Return the [X, Y] coordinate for the center point of the cell that contains the specified text.  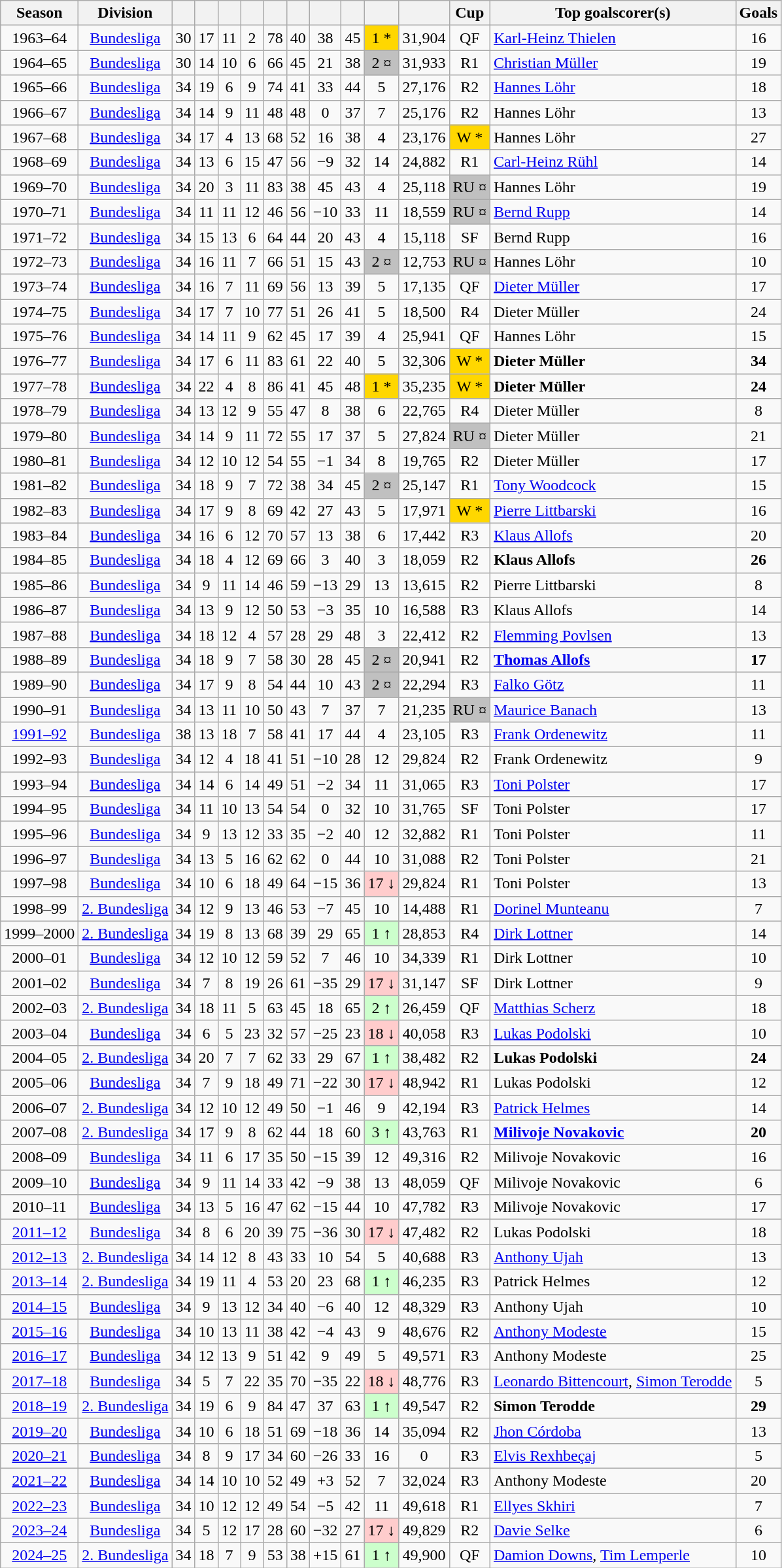
2014–15 [39, 1307]
1983–84 [39, 535]
1991–92 [39, 735]
Cup [469, 13]
1971–72 [39, 237]
1964–65 [39, 63]
Damion Downs, Tim Lemperle [613, 1556]
22,765 [424, 411]
31,088 [424, 859]
24,882 [424, 162]
Leonardo Bittencourt, Simon Terodde [613, 1381]
2023–24 [39, 1531]
35,094 [424, 1431]
Jhon Córdoba [613, 1431]
35,235 [424, 386]
Season [39, 13]
71 [298, 1082]
18,500 [424, 312]
1967–68 [39, 137]
17,442 [424, 535]
1978–79 [39, 411]
49,829 [424, 1531]
18,559 [424, 212]
Flemming Povlsen [613, 635]
48,676 [424, 1331]
2009–10 [39, 1182]
2004–05 [39, 1058]
2007–08 [39, 1133]
1998–99 [39, 909]
26,459 [424, 1008]
21,235 [424, 709]
Karl-Heinz Thielen [613, 38]
2017–18 [39, 1381]
32,306 [424, 361]
31,147 [424, 983]
43,763 [424, 1133]
2010–11 [39, 1207]
1985–86 [39, 585]
12,753 [424, 261]
2003–04 [39, 1033]
2020–21 [39, 1456]
1977–78 [39, 386]
23,105 [424, 735]
1966–67 [39, 112]
47,482 [424, 1232]
14,488 [424, 909]
1990–91 [39, 709]
1994–95 [39, 809]
48,329 [424, 1307]
25,176 [424, 112]
1970–71 [39, 212]
1979–80 [39, 436]
1980–81 [39, 461]
Top goalscorer(s) [613, 13]
20,941 [424, 659]
18,059 [424, 560]
22,294 [424, 684]
−6 [326, 1307]
31,765 [424, 809]
22,412 [424, 635]
48,776 [424, 1381]
2021–22 [39, 1480]
−36 [326, 1232]
2011–12 [39, 1232]
48,059 [424, 1182]
75 [298, 1232]
1999–2000 [39, 933]
1996–97 [39, 859]
49,547 [424, 1406]
1976–77 [39, 361]
Simon Terodde [613, 1406]
+3 [326, 1480]
−32 [326, 1531]
Davie Selke [613, 1531]
25,118 [424, 187]
−4 [326, 1331]
1965–66 [39, 88]
32,882 [424, 834]
49,316 [424, 1158]
28,853 [424, 933]
Matthias Scherz [613, 1008]
42,194 [424, 1108]
49,618 [424, 1505]
27,824 [424, 436]
2013–14 [39, 1282]
15,118 [424, 237]
74 [275, 88]
77 [275, 312]
1986–87 [39, 610]
40,058 [424, 1033]
Division [126, 13]
2019–20 [39, 1431]
Christian Müller [613, 63]
Maurice Banach [613, 709]
1963–64 [39, 38]
86 [275, 386]
1969–70 [39, 187]
−3 [326, 610]
−25 [326, 1033]
2 [252, 38]
31,933 [424, 63]
Goals [758, 13]
3 ↑ [382, 1133]
Dorinel Munteanu [613, 909]
31,904 [424, 38]
−5 [326, 1505]
−22 [326, 1082]
46,235 [424, 1282]
40,688 [424, 1257]
Falko Götz [613, 684]
−13 [326, 585]
49,900 [424, 1556]
2006–07 [39, 1108]
49,571 [424, 1356]
2000–01 [39, 958]
25 [758, 1356]
47,782 [424, 1207]
1973–74 [39, 286]
Ellyes Skhiri [613, 1505]
1984–85 [39, 560]
2018–19 [39, 1406]
1975–76 [39, 337]
2022–23 [39, 1505]
1989–90 [39, 684]
2 ↑ [382, 1008]
38,482 [424, 1058]
23,176 [424, 137]
78 [275, 38]
2005–06 [39, 1082]
1974–75 [39, 312]
1981–82 [39, 486]
Thomas Allofs [613, 659]
1982–83 [39, 510]
1992–93 [39, 759]
2015–16 [39, 1331]
84 [275, 1406]
1972–73 [39, 261]
48,942 [424, 1082]
Tony Woodcock [613, 486]
2001–02 [39, 983]
−18 [326, 1431]
2024–25 [39, 1556]
+15 [326, 1556]
1997–98 [39, 884]
19,765 [424, 461]
1968–69 [39, 162]
31,065 [424, 784]
67 [353, 1058]
−7 [326, 909]
17,971 [424, 510]
−26 [326, 1456]
2008–09 [39, 1158]
1995–96 [39, 834]
27,176 [424, 88]
1987–88 [39, 635]
1988–89 [39, 659]
32,024 [424, 1480]
25,941 [424, 337]
25,147 [424, 486]
13,615 [424, 585]
Carl-Heinz Rühl [613, 162]
34,339 [424, 958]
2012–13 [39, 1257]
2002–03 [39, 1008]
Elvis Rexhbeçaj [613, 1456]
1993–94 [39, 784]
17,135 [424, 286]
16,588 [424, 610]
2016–17 [39, 1356]
